Capture the cell that displays the provided text and extract its [x, y] central coordinate. 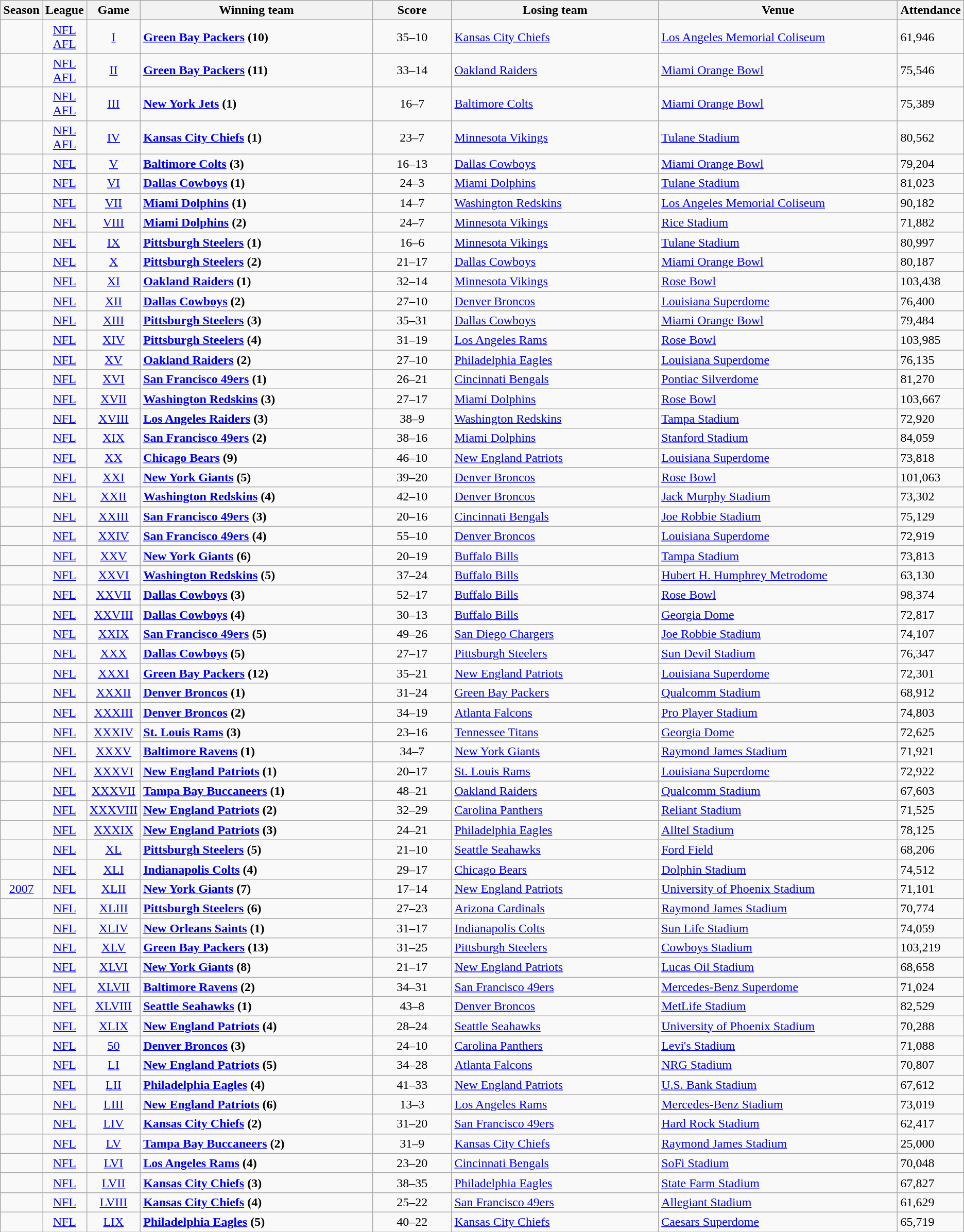
XL [113, 849]
Tampa Bay Buccaneers (1) [256, 791]
Green Bay Packers (10) [256, 37]
81,270 [931, 379]
23–16 [412, 732]
31–9 [412, 1143]
XXX [113, 654]
XI [113, 281]
72,301 [931, 673]
32–14 [412, 281]
Hubert H. Humphrey Metrodome [778, 575]
Kansas City Chiefs (4) [256, 1202]
25–22 [412, 1202]
St. Louis Rams [555, 771]
New Orleans Saints (1) [256, 928]
Dallas Cowboys (2) [256, 301]
70,048 [931, 1163]
81,023 [931, 183]
Sun Devil Stadium [778, 654]
Score [412, 10]
XXVIII [113, 614]
67,612 [931, 1085]
13–3 [412, 1104]
XV [113, 360]
103,667 [931, 399]
23–20 [412, 1163]
37–24 [412, 575]
XVI [113, 379]
Pittsburgh Steelers (5) [256, 849]
34–7 [412, 752]
XXXI [113, 673]
New England Patriots (5) [256, 1065]
103,438 [931, 281]
43–8 [412, 1007]
68,206 [931, 849]
SoFi Stadium [778, 1163]
XLIII [113, 908]
16–7 [412, 104]
Cowboys Stadium [778, 948]
New York Giants [555, 752]
79,484 [931, 321]
72,625 [931, 732]
Baltimore Ravens (1) [256, 752]
XXV [113, 556]
New York Giants (5) [256, 477]
XVIII [113, 419]
27–23 [412, 908]
Winning team [256, 10]
XVII [113, 399]
San Diego Chargers [555, 634]
U.S. Bank Stadium [778, 1085]
XXIX [113, 634]
101,063 [931, 477]
31–19 [412, 340]
Denver Broncos (1) [256, 693]
League [64, 10]
63,130 [931, 575]
Dallas Cowboys (4) [256, 614]
29–17 [412, 869]
Chicago Bears (9) [256, 458]
LVI [113, 1163]
LVII [113, 1183]
San Francisco 49ers (1) [256, 379]
Hard Rock Stadium [778, 1124]
Chicago Bears [555, 869]
Pittsburgh Steelers (1) [256, 242]
Baltimore Colts [555, 104]
LVIII [113, 1202]
2007 [22, 889]
Los Angeles Rams (4) [256, 1163]
XXXIII [113, 713]
65,719 [931, 1222]
XLIV [113, 928]
XXXV [113, 752]
31–24 [412, 693]
Dolphin Stadium [778, 869]
IV [113, 137]
78,125 [931, 830]
26–21 [412, 379]
20–19 [412, 556]
76,400 [931, 301]
24–3 [412, 183]
XX [113, 458]
XXXIX [113, 830]
New York Giants (6) [256, 556]
31–17 [412, 928]
71,882 [931, 222]
24–7 [412, 222]
Philadelphia Eagles (4) [256, 1085]
39–20 [412, 477]
103,985 [931, 340]
62,417 [931, 1124]
New England Patriots (6) [256, 1104]
61,946 [931, 37]
84,059 [931, 438]
Baltimore Ravens (2) [256, 987]
73,813 [931, 556]
San Francisco 49ers (3) [256, 516]
67,827 [931, 1183]
24–21 [412, 830]
34–19 [412, 713]
MetLife Stadium [778, 1007]
San Francisco 49ers (5) [256, 634]
Jack Murphy Stadium [778, 497]
Rice Stadium [778, 222]
New England Patriots (2) [256, 810]
Lucas Oil Stadium [778, 967]
VI [113, 183]
Washington Redskins (5) [256, 575]
25,000 [931, 1143]
Green Bay Packers [555, 693]
41–33 [412, 1085]
XXVI [113, 575]
68,912 [931, 693]
21–10 [412, 849]
49–26 [412, 634]
75,389 [931, 104]
80,187 [931, 262]
61,629 [931, 1202]
XXXIV [113, 732]
72,919 [931, 536]
XXVII [113, 595]
74,107 [931, 634]
71,921 [931, 752]
LI [113, 1065]
St. Louis Rams (3) [256, 732]
52–17 [412, 595]
31–25 [412, 948]
80,997 [931, 242]
Oakland Raiders (1) [256, 281]
New York Giants (8) [256, 967]
73,019 [931, 1104]
35–31 [412, 321]
Green Bay Packers (11) [256, 70]
76,347 [931, 654]
XLV [113, 948]
72,922 [931, 771]
Arizona Cardinals [555, 908]
VIII [113, 222]
48–21 [412, 791]
XXXVII [113, 791]
16–13 [412, 164]
Tennessee Titans [555, 732]
24–10 [412, 1046]
Green Bay Packers (13) [256, 948]
Dallas Cowboys (5) [256, 654]
Miami Dolphins (2) [256, 222]
Oakland Raiders (2) [256, 360]
31–20 [412, 1124]
LII [113, 1085]
23–7 [412, 137]
72,920 [931, 419]
State Farm Stadium [778, 1183]
Seattle Seahawks (1) [256, 1007]
Alltel Stadium [778, 830]
33–14 [412, 70]
Indianapolis Colts [555, 928]
Washington Redskins (3) [256, 399]
XXXVI [113, 771]
Kansas City Chiefs (3) [256, 1183]
40–22 [412, 1222]
XLVIII [113, 1007]
72,817 [931, 614]
Baltimore Colts (3) [256, 164]
NRG Stadium [778, 1065]
90,182 [931, 203]
New England Patriots (3) [256, 830]
75,129 [931, 516]
82,529 [931, 1007]
New York Jets (1) [256, 104]
71,024 [931, 987]
Dallas Cowboys (3) [256, 595]
46–10 [412, 458]
38–16 [412, 438]
I [113, 37]
Los Angeles Raiders (3) [256, 419]
Denver Broncos (2) [256, 713]
Green Bay Packers (12) [256, 673]
103,219 [931, 948]
Season [22, 10]
30–13 [412, 614]
Venue [778, 10]
XIX [113, 438]
XXXII [113, 693]
74,512 [931, 869]
Losing team [555, 10]
Allegiant Stadium [778, 1202]
LIV [113, 1124]
XXIII [113, 516]
Kansas City Chiefs (1) [256, 137]
67,603 [931, 791]
Tampa Bay Buccaneers (2) [256, 1143]
73,818 [931, 458]
New England Patriots (4) [256, 1026]
Pittsburgh Steelers (3) [256, 321]
Pittsburgh Steelers (4) [256, 340]
IX [113, 242]
Mercedes-Benz Stadium [778, 1104]
New York Giants (7) [256, 889]
XLIX [113, 1026]
98,374 [931, 595]
XLII [113, 889]
16–6 [412, 242]
Game [113, 10]
Washington Redskins (4) [256, 497]
17–14 [412, 889]
XII [113, 301]
XIV [113, 340]
79,204 [931, 164]
II [113, 70]
28–24 [412, 1026]
71,101 [931, 889]
68,658 [931, 967]
Denver Broncos (3) [256, 1046]
San Francisco 49ers (2) [256, 438]
Sun Life Stadium [778, 928]
XXI [113, 477]
71,088 [931, 1046]
XLVI [113, 967]
20–16 [412, 516]
X [113, 262]
35–21 [412, 673]
San Francisco 49ers (4) [256, 536]
Reliant Stadium [778, 810]
Attendance [931, 10]
V [113, 164]
LV [113, 1143]
38–35 [412, 1183]
Ford Field [778, 849]
35–10 [412, 37]
LIII [113, 1104]
Pro Player Stadium [778, 713]
34–28 [412, 1065]
New England Patriots (1) [256, 771]
III [113, 104]
Philadelphia Eagles (5) [256, 1222]
14–7 [412, 203]
75,546 [931, 70]
XXXVIII [113, 810]
76,135 [931, 360]
XLVII [113, 987]
42–10 [412, 497]
Dallas Cowboys (1) [256, 183]
Miami Dolphins (1) [256, 203]
50 [113, 1046]
XXIV [113, 536]
20–17 [412, 771]
38–9 [412, 419]
Kansas City Chiefs (2) [256, 1124]
80,562 [931, 137]
VII [113, 203]
Pittsburgh Steelers (6) [256, 908]
74,803 [931, 713]
73,302 [931, 497]
Pontiac Silverdome [778, 379]
Levi's Stadium [778, 1046]
XIII [113, 321]
70,807 [931, 1065]
Stanford Stadium [778, 438]
74,059 [931, 928]
Caesars Superdome [778, 1222]
34–31 [412, 987]
71,525 [931, 810]
32–29 [412, 810]
Pittsburgh Steelers (2) [256, 262]
70,288 [931, 1026]
70,774 [931, 908]
XXII [113, 497]
XLI [113, 869]
Indianapolis Colts (4) [256, 869]
Mercedes-Benz Superdome [778, 987]
55–10 [412, 536]
LIX [113, 1222]
